Identify which cell holds the provided text, then report its (X, Y) central coordinate. 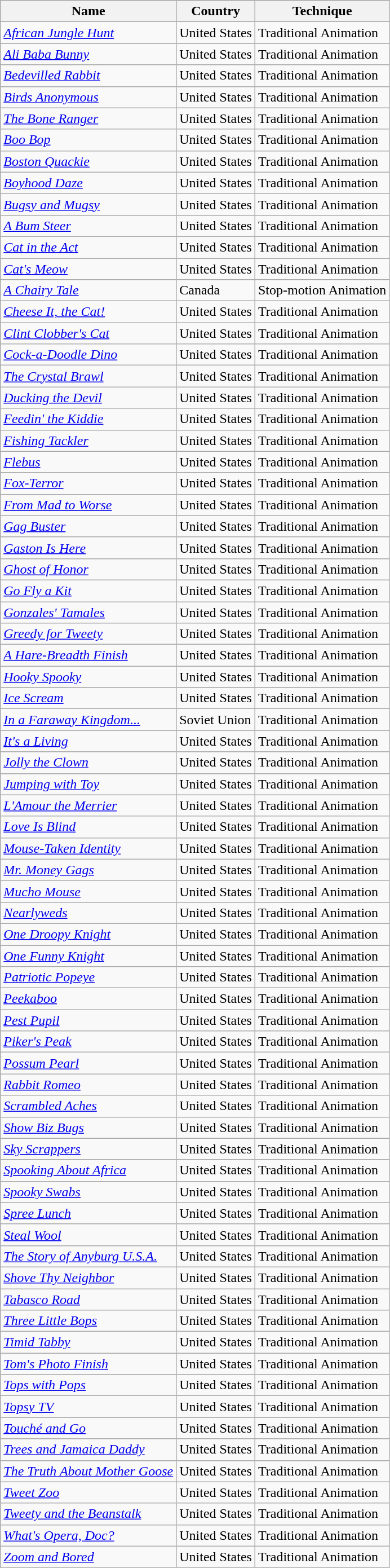
Country (216, 11)
A Bum Steer (88, 226)
Scrambled Aches (88, 1106)
One Droopy Knight (88, 934)
L'Amour the Merrier (88, 805)
Spooky Swabs (88, 1192)
Spree Lunch (88, 1213)
What's Opera, Doc? (88, 1535)
Pest Pupil (88, 1020)
Cock-a-Doodle Dino (88, 355)
Gaston Is Here (88, 548)
Flebus (88, 462)
Topsy TV (88, 1407)
Name (88, 11)
Tabasco Road (88, 1299)
Mouse-Taken Identity (88, 848)
From Mad to Worse (88, 505)
Gonzales' Tamales (88, 612)
Shove Thy Neighbor (88, 1278)
Ali Baba Bunny (88, 54)
Jumping with Toy (88, 784)
Stop-motion Animation (322, 290)
A Chairy Tale (88, 290)
Ducking the Devil (88, 398)
Cat's Meow (88, 269)
Boyhood Daze (88, 183)
Steal Wool (88, 1235)
The Bone Ranger (88, 118)
Trees and Jamaica Daddy (88, 1450)
Mr. Money Gags (88, 870)
Bugsy and Mugsy (88, 204)
Go Fly a Kit (88, 591)
Three Little Bops (88, 1321)
Cat in the Act (88, 247)
Tops with Pops (88, 1385)
Peekaboo (88, 999)
The Truth About Mother Goose (88, 1471)
Fishing Tackler (88, 441)
Birds Anonymous (88, 97)
In a Faraway Kingdom... (88, 720)
Cheese It, the Cat! (88, 312)
Tom's Photo Finish (88, 1364)
A Hare-Breadth Finish (88, 655)
Fox-Terror (88, 483)
Ice Scream (88, 698)
Patriotic Popeye (88, 977)
The Crystal Brawl (88, 376)
Ghost of Honor (88, 569)
Touché and Go (88, 1428)
Love Is Blind (88, 827)
African Jungle Hunt (88, 33)
Feedin' the Kiddie (88, 419)
Spooking About Africa (88, 1170)
Rabbit Romeo (88, 1085)
Soviet Union (216, 720)
Show Biz Bugs (88, 1127)
Greedy for Tweety (88, 634)
Hooky Spooky (88, 677)
One Funny Knight (88, 956)
It's a Living (88, 741)
Sky Scrappers (88, 1149)
Zoom and Bored (88, 1557)
Nearlyweds (88, 913)
Jolly the Clown (88, 763)
Timid Tabby (88, 1342)
Clint Clobber's Cat (88, 333)
Mucho Mouse (88, 891)
Tweet Zoo (88, 1492)
Gag Buster (88, 526)
Bedevilled Rabbit (88, 76)
Boo Bop (88, 140)
Boston Quackie (88, 161)
Technique (322, 11)
Canada (216, 290)
Possum Pearl (88, 1063)
The Story of Anyburg U.S.A. (88, 1256)
Piker's Peak (88, 1042)
Tweety and the Beanstalk (88, 1514)
